From the cell containing the given text, extract its center point as (x, y) coordinate. 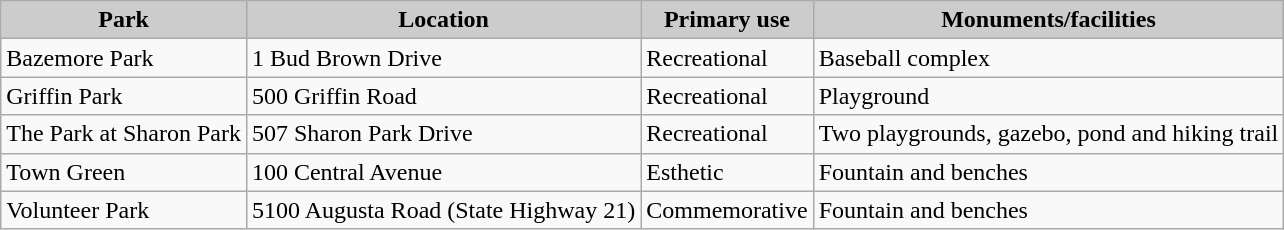
Park (124, 20)
The Park at Sharon Park (124, 134)
Griffin Park (124, 96)
Bazemore Park (124, 58)
Monuments/facilities (1048, 20)
500 Griffin Road (443, 96)
Commemorative (727, 210)
Baseball complex (1048, 58)
Playground (1048, 96)
507 Sharon Park Drive (443, 134)
Two playgrounds, gazebo, pond and hiking trail (1048, 134)
Volunteer Park (124, 210)
Location (443, 20)
Town Green (124, 172)
1 Bud Brown Drive (443, 58)
Esthetic (727, 172)
100 Central Avenue (443, 172)
Primary use (727, 20)
5100 Augusta Road (State Highway 21) (443, 210)
